Search for the cell housing the specified text and yield its (X, Y) center coordinate. 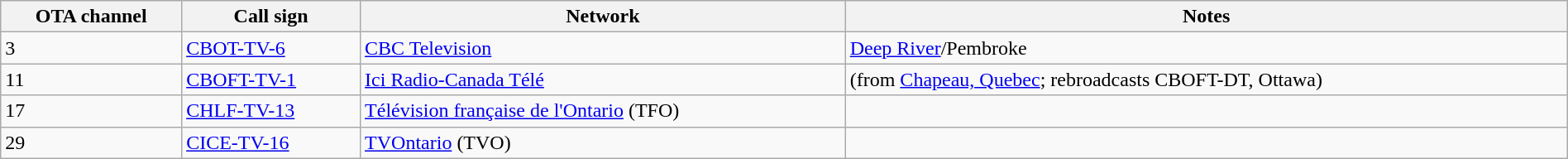
Deep River/Pembroke (1206, 48)
Network (604, 17)
CBOT-TV-6 (271, 48)
CBOFT-TV-1 (271, 79)
29 (91, 142)
Notes (1206, 17)
11 (91, 79)
CBC Television (604, 48)
Télévision française de l'Ontario (TFO) (604, 111)
TVOntario (TVO) (604, 142)
CHLF-TV-13 (271, 111)
Ici Radio-Canada Télé (604, 79)
OTA channel (91, 17)
Call sign (271, 17)
CICE-TV-16 (271, 142)
(from Chapeau, Quebec; rebroadcasts CBOFT-DT, Ottawa) (1206, 79)
17 (91, 111)
3 (91, 48)
